Output the (x, y) coordinate of the center of the cell containing the given text.  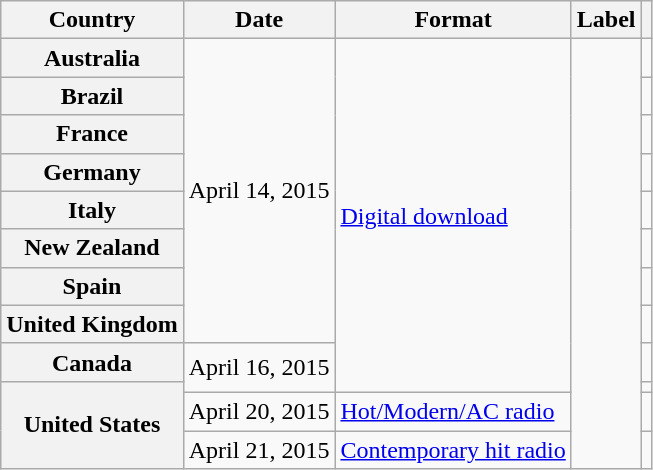
Spain (92, 286)
April 16, 2015 (259, 368)
April 21, 2015 (259, 449)
April 14, 2015 (259, 191)
Date (259, 20)
Contemporary hit radio (453, 449)
New Zealand (92, 248)
Label (606, 20)
Australia (92, 58)
Country (92, 20)
Digital download (453, 216)
Format (453, 20)
Brazil (92, 96)
United Kingdom (92, 324)
Canada (92, 362)
Italy (92, 210)
United States (92, 424)
Germany (92, 172)
France (92, 134)
Hot/Modern/AC radio (453, 411)
April 20, 2015 (259, 411)
